Capture the cell that displays the provided text and extract its [X, Y] central coordinate. 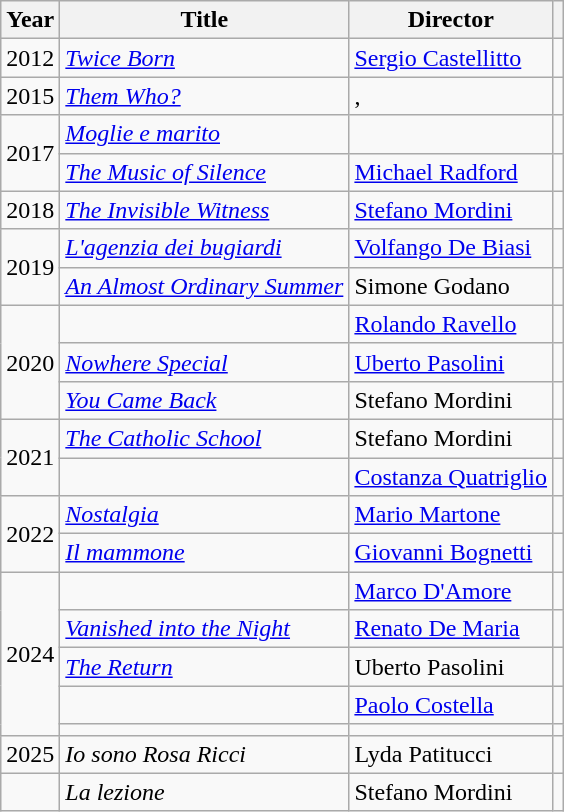
La lezione [204, 792]
Giovanni Bognetti [451, 553]
Twice Born [204, 58]
The Music of Silence [204, 172]
Renato De Maria [451, 629]
Marco D'Amore [451, 591]
, [451, 96]
2017 [30, 153]
2020 [30, 362]
2021 [30, 457]
Costanza Quatriglio [451, 477]
Nowhere Special [204, 362]
Lyda Patitucci [451, 754]
L'agenzia dei bugiardi [204, 248]
2015 [30, 96]
The Return [204, 667]
2025 [30, 754]
Sergio Castellitto [451, 58]
Simone Godano [451, 286]
Nostalgia [204, 515]
2024 [30, 654]
2022 [30, 534]
Il mammone [204, 553]
Volfango De Biasi [451, 248]
Title [204, 20]
The Invisible Witness [204, 210]
Year [30, 20]
Mario Martone [451, 515]
2019 [30, 267]
2012 [30, 58]
You Came Back [204, 400]
Moglie e marito [204, 134]
Rolando Ravello [451, 324]
Vanished into the Night [204, 629]
Them Who? [204, 96]
Paolo Costella [451, 705]
The Catholic School [204, 438]
Io sono Rosa Ricci [204, 754]
2018 [30, 210]
Director [451, 20]
Michael Radford [451, 172]
An Almost Ordinary Summer [204, 286]
